Extract the (X, Y) coordinate from the center of the cell holding the provided text.  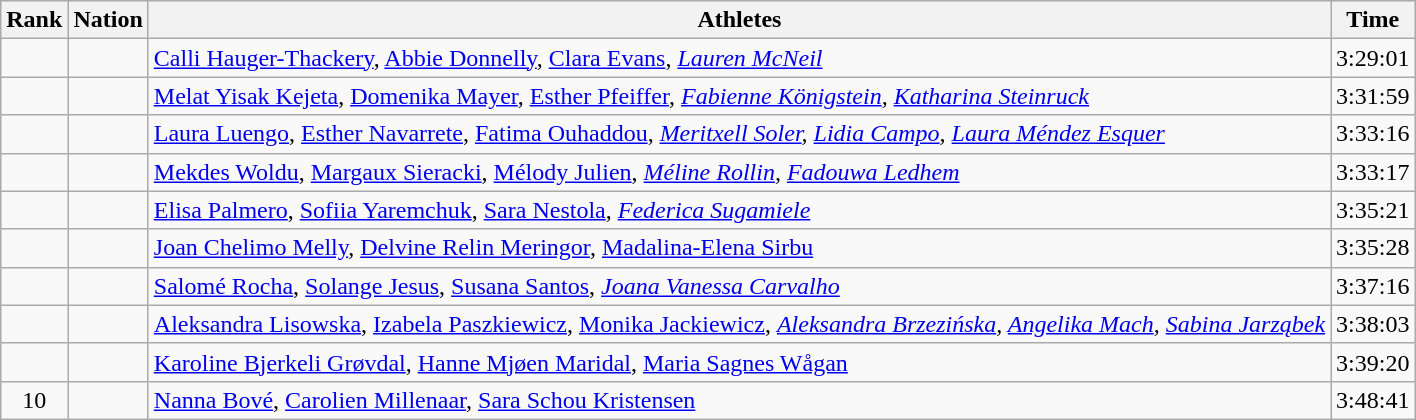
3:29:01 (1373, 58)
Calli Hauger-Thackery, Abbie Donnelly, Clara Evans, Lauren McNeil (739, 58)
Nanna Bové, Carolien Millenaar, Sara Schou Kristensen (739, 400)
3:48:41 (1373, 400)
Elisa Palmero, Sofiia Yaremchuk, Sara Nestola, Federica Sugamiele (739, 210)
Joan Chelimo Melly, Delvine Relin Meringor, Madalina-Elena Sirbu (739, 248)
Rank (34, 20)
3:39:20 (1373, 362)
3:37:16 (1373, 286)
Mekdes Woldu, Margaux Sieracki, Mélody Julien, Méline Rollin, Fadouwa Ledhem (739, 172)
Laura Luengo, Esther Navarrete, Fatima Ouhaddou, Meritxell Soler, Lidia Campo, Laura Méndez Esquer (739, 134)
Nation (108, 20)
Time (1373, 20)
Athletes (739, 20)
Aleksandra Lisowska, Izabela Paszkiewicz, Monika Jackiewicz, Aleksandra Brzezińska, Angelika Mach, Sabina Jarząbek (739, 324)
3:31:59 (1373, 96)
3:33:17 (1373, 172)
3:38:03 (1373, 324)
10 (34, 400)
3:35:28 (1373, 248)
Karoline Bjerkeli Grøvdal, Hanne Mjøen Maridal, Maria Sagnes Wågan (739, 362)
Melat Yisak Kejeta, Domenika Mayer, Esther Pfeiffer, Fabienne Königstein, Katharina Steinruck (739, 96)
3:35:21 (1373, 210)
Salomé Rocha, Solange Jesus, Susana Santos, Joana Vanessa Carvalho (739, 286)
3:33:16 (1373, 134)
